Pinpoint the cell where the given text exists, returning its [x, y] midpoint coordinate. 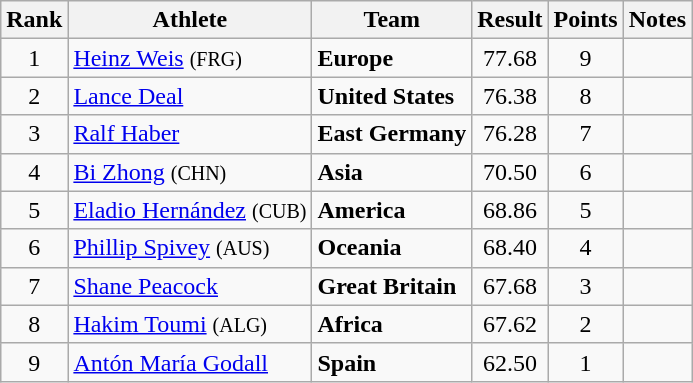
67.68 [510, 286]
Spain [392, 362]
68.86 [510, 210]
Shane Peacock [190, 286]
Hakim Toumi (ALG) [190, 324]
United States [392, 96]
76.38 [510, 96]
77.68 [510, 58]
62.50 [510, 362]
Rank [34, 20]
Ralf Haber [190, 134]
67.62 [510, 324]
76.28 [510, 134]
Asia [392, 172]
America [392, 210]
68.40 [510, 248]
Oceania [392, 248]
Africa [392, 324]
Result [510, 20]
Phillip Spivey (AUS) [190, 248]
Heinz Weis (FRG) [190, 58]
Antón María Godall [190, 362]
Notes [657, 20]
Europe [392, 58]
Eladio Hernández (CUB) [190, 210]
Great Britain [392, 286]
Team [392, 20]
Lance Deal [190, 96]
70.50 [510, 172]
Bi Zhong (CHN) [190, 172]
Points [586, 20]
East Germany [392, 134]
Athlete [190, 20]
